For the text-containing cell, return its midpoint in [X, Y] coordinate format. 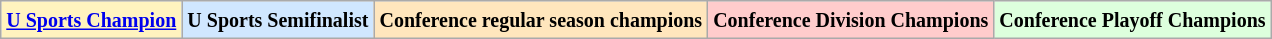
U Sports Semifinalist [278, 20]
Conference Division Champions [851, 20]
Conference Playoff Champions [1132, 20]
U Sports Champion [92, 20]
Conference regular season champions [541, 20]
